Capture the cell that displays the provided text and extract its (x, y) central coordinate. 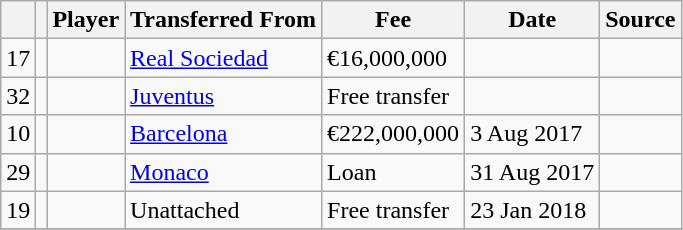
Real Sociedad (224, 58)
17 (18, 58)
Juventus (224, 96)
Barcelona (224, 134)
Player (86, 20)
23 Jan 2018 (532, 210)
10 (18, 134)
€222,000,000 (394, 134)
Monaco (224, 172)
Fee (394, 20)
Date (532, 20)
29 (18, 172)
31 Aug 2017 (532, 172)
19 (18, 210)
Transferred From (224, 20)
Loan (394, 172)
€16,000,000 (394, 58)
Unattached (224, 210)
32 (18, 96)
Source (640, 20)
3 Aug 2017 (532, 134)
